Determine the (X, Y) coordinate at the center of the cell enclosing the given text.  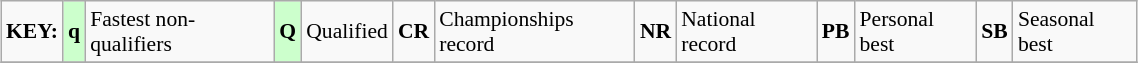
NR (656, 32)
CR (414, 32)
Qualified (347, 32)
National record (746, 32)
q (74, 32)
KEY: (32, 32)
Fastest non-qualifiers (180, 32)
Personal best (916, 32)
Seasonal best (1075, 32)
Championships record (534, 32)
Q (288, 32)
SB (994, 32)
PB (836, 32)
